Pinpoint the cell where the given text exists, returning its [x, y] midpoint coordinate. 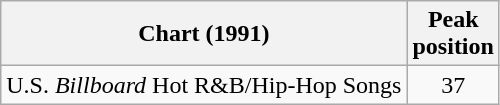
Chart (1991) [204, 34]
37 [453, 85]
Peakposition [453, 34]
U.S. Billboard Hot R&B/Hip-Hop Songs [204, 85]
